Extract the (x, y) coordinate from the center of the cell holding the provided text.  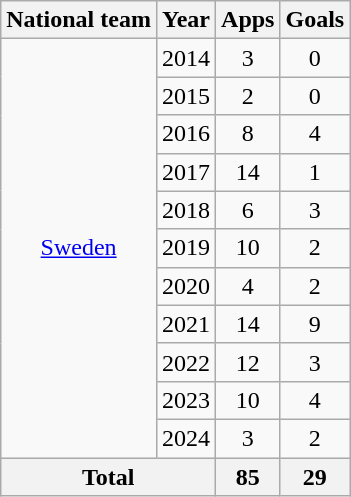
Year (186, 20)
Total (108, 477)
6 (248, 210)
2022 (186, 362)
2016 (186, 134)
Sweden (79, 248)
12 (248, 362)
2018 (186, 210)
2020 (186, 286)
2015 (186, 96)
9 (315, 324)
2019 (186, 248)
2017 (186, 172)
Goals (315, 20)
1 (315, 172)
Apps (248, 20)
29 (315, 477)
8 (248, 134)
2023 (186, 400)
2014 (186, 58)
2021 (186, 324)
2024 (186, 438)
National team (79, 20)
85 (248, 477)
